Extract the (x, y) coordinate from the center of the cell holding the provided text.  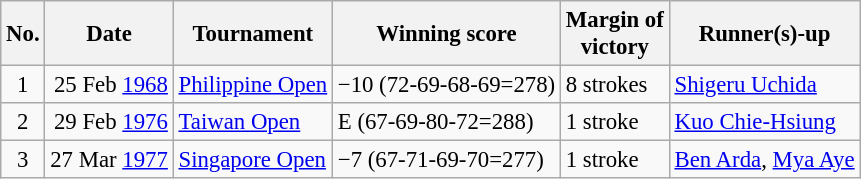
Philippine Open (252, 85)
25 Feb 1968 (109, 85)
27 Mar 1977 (109, 160)
Shigeru Uchida (764, 85)
Margin ofvictory (614, 34)
Runner(s)-up (764, 34)
Tournament (252, 34)
Kuo Chie-Hsiung (764, 122)
29 Feb 1976 (109, 122)
−10 (72-69-68-69=278) (446, 85)
−7 (67-71-69-70=277) (446, 160)
Taiwan Open (252, 122)
2 (23, 122)
E (67-69-80-72=288) (446, 122)
Winning score (446, 34)
Ben Arda, Mya Aye (764, 160)
1 (23, 85)
No. (23, 34)
Singapore Open (252, 160)
8 strokes (614, 85)
Date (109, 34)
3 (23, 160)
